Output the [x, y] coordinate of the center of the cell containing the given text.  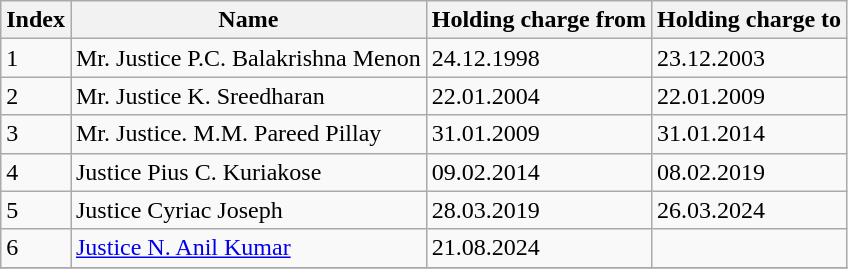
Justice Cyriac Joseph [248, 210]
Index [36, 20]
3 [36, 134]
21.08.2024 [538, 248]
31.01.2014 [748, 134]
6 [36, 248]
4 [36, 172]
1 [36, 58]
Holding charge to [748, 20]
Justice N. Anil Kumar [248, 248]
31.01.2009 [538, 134]
Justice Pius C. Kuriakose [248, 172]
24.12.1998 [538, 58]
Mr. Justice P.C. Balakrishna Menon [248, 58]
09.02.2014 [538, 172]
28.03.2019 [538, 210]
26.03.2024 [748, 210]
2 [36, 96]
08.02.2019 [748, 172]
Holding charge from [538, 20]
Name [248, 20]
23.12.2003 [748, 58]
22.01.2004 [538, 96]
22.01.2009 [748, 96]
5 [36, 210]
Mr. Justice. M.M. Pareed Pillay [248, 134]
Mr. Justice K. Sreedharan [248, 96]
